Identify which cell holds the provided text, then report its [X, Y] central coordinate. 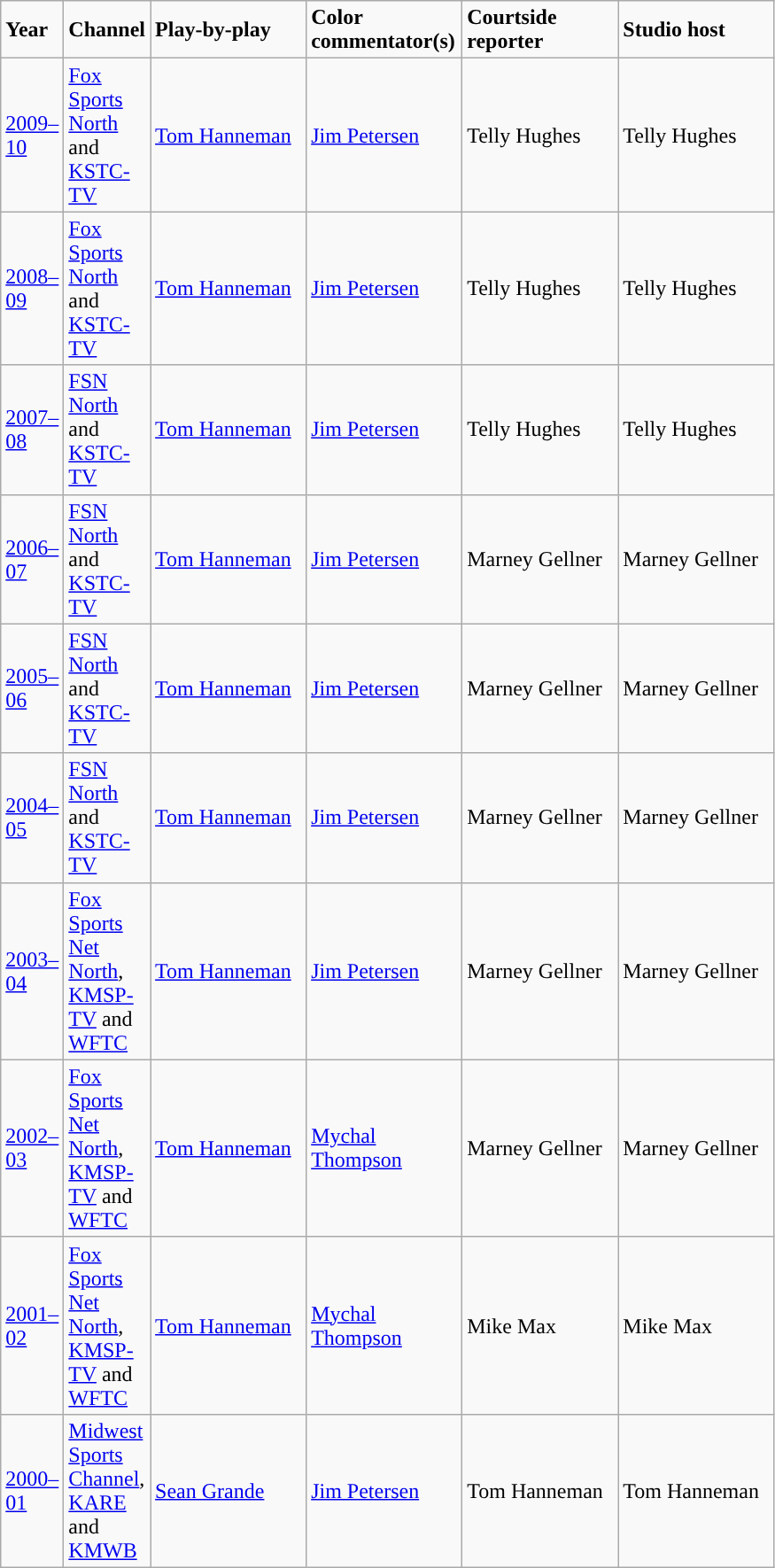
Year [32, 30]
2000–01 [32, 1490]
2004–05 [32, 818]
Channel [107, 30]
2009–10 [32, 135]
Play-by-play [229, 30]
Midwest Sports Channel, KARE and KMWB [107, 1490]
2006–07 [32, 559]
2008–09 [32, 289]
2005–06 [32, 688]
Studio host [696, 30]
2007–08 [32, 430]
2001–02 [32, 1325]
2002–03 [32, 1148]
2003–04 [32, 971]
Courtside reporter [540, 30]
Color commentator(s) [384, 30]
Sean Grande [229, 1490]
